Extract the [x, y] coordinate from the center of the cell holding the provided text.  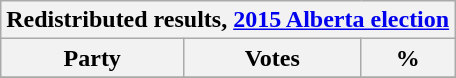
Party [92, 58]
Redistributed results, 2015 Alberta election [228, 20]
% [408, 58]
Votes [272, 58]
